Determine the (X, Y) coordinate at the center of the cell enclosing the given text.  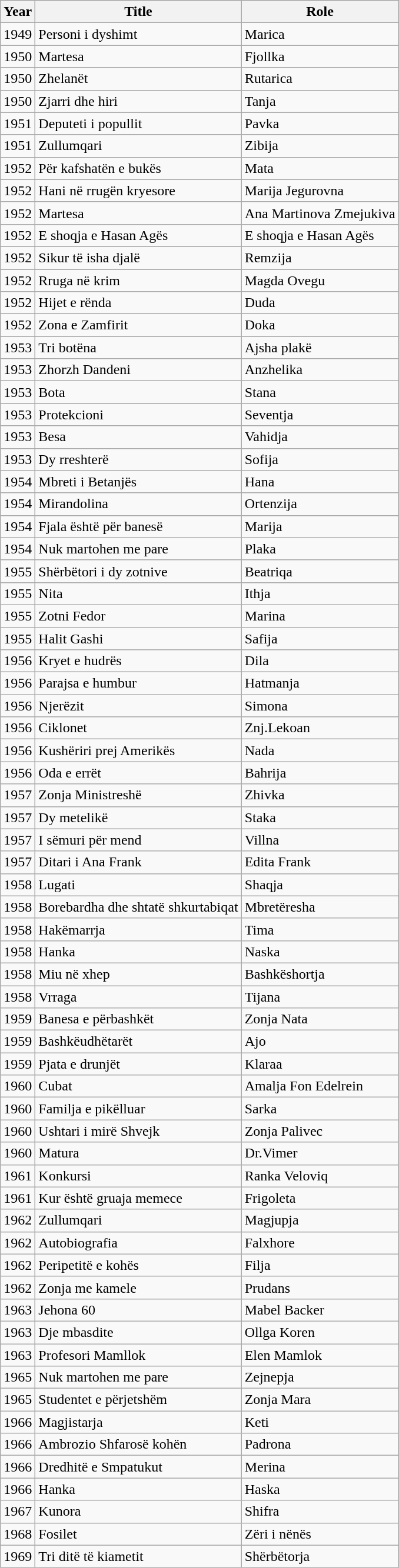
Zhivka (320, 795)
Zonja Palivec (320, 1131)
Zejnepja (320, 1377)
Zëri i nënës (320, 1534)
Pjata e drunjët (138, 1064)
Mata (320, 168)
Fjollka (320, 56)
Ditari i Ana Frank (138, 862)
Njerëzit (138, 706)
Ambrozio Shfarosë kohën (138, 1444)
Tijana (320, 997)
Bahrija (320, 773)
1949 (18, 34)
Staka (320, 818)
Kryet e hudrës (138, 661)
Zonja Ministreshë (138, 795)
Remzija (320, 258)
Ollga Koren (320, 1332)
Zhorzh Dandeni (138, 370)
Autobiografia (138, 1243)
Sarka (320, 1109)
Merina (320, 1467)
Personi i dyshimt (138, 34)
Jehona 60 (138, 1310)
Sikur të isha djalë (138, 258)
Frigoleta (320, 1198)
Duda (320, 303)
1967 (18, 1512)
Vrraga (138, 997)
Plaka (320, 549)
Ajo (320, 1042)
Zotni Fedor (138, 616)
Besa (138, 437)
Familja e pikëlluar (138, 1109)
Shaqja (320, 885)
Elen Mamlok (320, 1355)
Zonja Mara (320, 1400)
Filja (320, 1265)
Marina (320, 616)
Mabel Backer (320, 1310)
Dy metelikë (138, 818)
Deputeti i popullit (138, 124)
Zonja me kamele (138, 1287)
Znj.Lekoan (320, 728)
Zonja Nata (320, 1019)
Oda e errët (138, 773)
Simona (320, 706)
Hakëmarrja (138, 929)
Ortenzija (320, 504)
Hatmanja (320, 683)
Dy rreshterë (138, 459)
Lugati (138, 885)
Studentet e përjetshëm (138, 1400)
Zibija (320, 146)
Naska (320, 952)
Mbreti i Betanjës (138, 482)
1969 (18, 1556)
Shifra (320, 1512)
Klaraa (320, 1064)
Fosilet (138, 1534)
Padrona (320, 1444)
Keti (320, 1422)
Bota (138, 392)
Dje mbasdite (138, 1332)
Cubat (138, 1086)
Nita (138, 593)
Magda Ovegu (320, 281)
Dredhitë e Smpatukut (138, 1467)
Tanja (320, 101)
Stana (320, 392)
Tri ditë të kiametit (138, 1556)
Borebardha dhe shtatë shkurtabiqat (138, 907)
Profesori Mamllok (138, 1355)
Marija (320, 526)
Amalja Fon Edelrein (320, 1086)
Bashkëudhëtarët (138, 1042)
Doka (320, 325)
1968 (18, 1534)
Miu në xhep (138, 974)
Bashkëshortja (320, 974)
Matura (138, 1153)
Ithja (320, 593)
Role (320, 12)
Zhelanët (138, 79)
Magjistarja (138, 1422)
Ana Martinova Zmejukiva (320, 213)
Ranka Veloviq (320, 1176)
Pavka (320, 124)
Haska (320, 1489)
Konkursi (138, 1176)
Ciklonet (138, 728)
Halit Gashi (138, 638)
Magjupja (320, 1220)
Shërbëtorja (320, 1556)
Fjala është për banesë (138, 526)
Hijet e rënda (138, 303)
Title (138, 12)
Kunora (138, 1512)
Marica (320, 34)
Prudans (320, 1287)
Nada (320, 750)
Sofija (320, 459)
Rruga në krim (138, 281)
Falxhore (320, 1243)
Parajsa e humbur (138, 683)
Peripetitë e kohës (138, 1265)
Zona e Zamfirit (138, 325)
Tima (320, 929)
Zjarri dhe hiri (138, 101)
Shërbëtori i dy zotnive (138, 571)
Protekcioni (138, 415)
Dr.Vimer (320, 1153)
Seventja (320, 415)
Anzhelika (320, 370)
Rutarica (320, 79)
Year (18, 12)
Hani në rrugën kryesore (138, 191)
Villna (320, 840)
Mirandolina (138, 504)
Banesa e përbashkët (138, 1019)
Edita Frank (320, 862)
Ajsha plakë (320, 348)
Safija (320, 638)
Kushëriri prej Amerikës (138, 750)
I sëmuri për mend (138, 840)
Tri botëna (138, 348)
Beatriqa (320, 571)
Kur është gruaja memece (138, 1198)
Marija Jegurovna (320, 191)
Hana (320, 482)
Dila (320, 661)
Ushtari i mirë Shvejk (138, 1131)
Mbretëresha (320, 907)
Vahidja (320, 437)
Për kafshatën e bukës (138, 168)
